From the cell containing the given text, extract its center point as [x, y] coordinate. 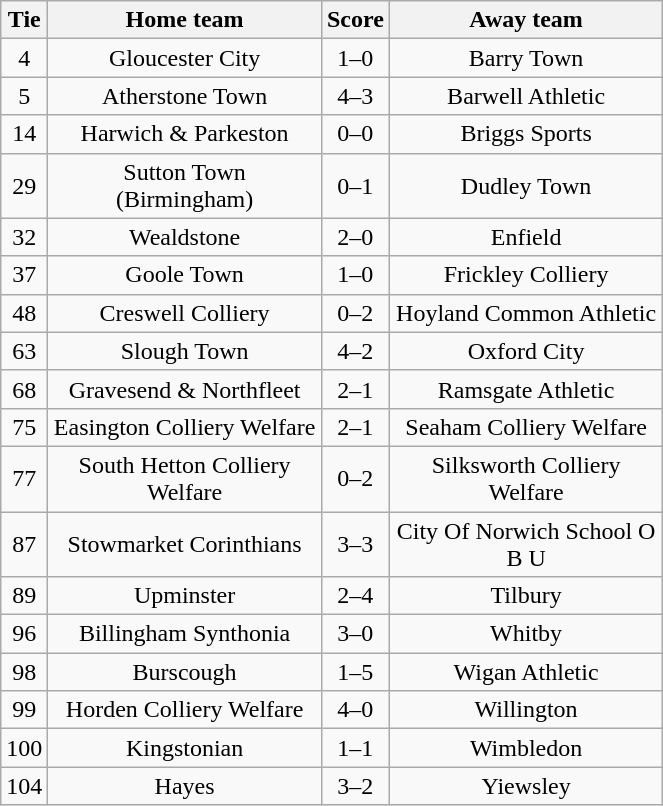
Harwich & Parkeston [185, 134]
4 [24, 58]
Billingham Synthonia [185, 634]
89 [24, 596]
104 [24, 786]
Dudley Town [526, 186]
Whitby [526, 634]
2–4 [355, 596]
Slough Town [185, 351]
Upminster [185, 596]
0–0 [355, 134]
3–0 [355, 634]
Easington Colliery Welfare [185, 427]
Hoyland Common Athletic [526, 313]
Wimbledon [526, 748]
Sutton Town (Birmingham) [185, 186]
32 [24, 237]
63 [24, 351]
South Hetton Colliery Welfare [185, 478]
Briggs Sports [526, 134]
Yiewsley [526, 786]
Tilbury [526, 596]
4–2 [355, 351]
Home team [185, 20]
75 [24, 427]
Wealdstone [185, 237]
Seaham Colliery Welfare [526, 427]
Creswell Colliery [185, 313]
14 [24, 134]
0–1 [355, 186]
3–2 [355, 786]
98 [24, 672]
Goole Town [185, 275]
87 [24, 544]
Enfield [526, 237]
77 [24, 478]
Atherstone Town [185, 96]
2–0 [355, 237]
3–3 [355, 544]
Barwell Athletic [526, 96]
5 [24, 96]
Oxford City [526, 351]
1–1 [355, 748]
Hayes [185, 786]
Willington [526, 710]
68 [24, 389]
37 [24, 275]
Kingstonian [185, 748]
48 [24, 313]
29 [24, 186]
Frickley Colliery [526, 275]
4–0 [355, 710]
Gravesend & Northfleet [185, 389]
City Of Norwich School O B U [526, 544]
Barry Town [526, 58]
Tie [24, 20]
Away team [526, 20]
Burscough [185, 672]
100 [24, 748]
99 [24, 710]
Stowmarket Corinthians [185, 544]
Silksworth Colliery Welfare [526, 478]
Gloucester City [185, 58]
Wigan Athletic [526, 672]
Horden Colliery Welfare [185, 710]
4–3 [355, 96]
Ramsgate Athletic [526, 389]
Score [355, 20]
96 [24, 634]
1–5 [355, 672]
